Capture the cell that displays the provided text and extract its (x, y) central coordinate. 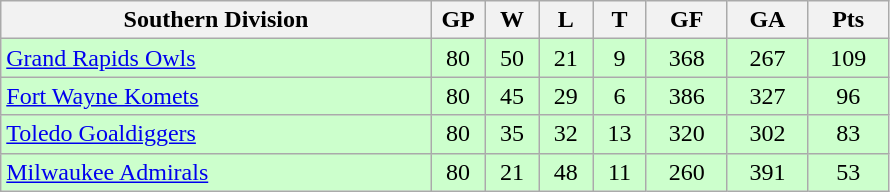
260 (686, 172)
50 (512, 58)
327 (768, 96)
T (620, 20)
Southern Division (216, 20)
Pts (848, 20)
Fort Wayne Komets (216, 96)
L (566, 20)
Milwaukee Admirals (216, 172)
48 (566, 172)
11 (620, 172)
368 (686, 58)
83 (848, 134)
302 (768, 134)
45 (512, 96)
GP (458, 20)
391 (768, 172)
Grand Rapids Owls (216, 58)
GF (686, 20)
GA (768, 20)
53 (848, 172)
32 (566, 134)
9 (620, 58)
96 (848, 96)
320 (686, 134)
267 (768, 58)
386 (686, 96)
13 (620, 134)
6 (620, 96)
109 (848, 58)
W (512, 20)
29 (566, 96)
Toledo Goaldiggers (216, 134)
35 (512, 134)
